For the text-containing cell, return its midpoint in [x, y] coordinate format. 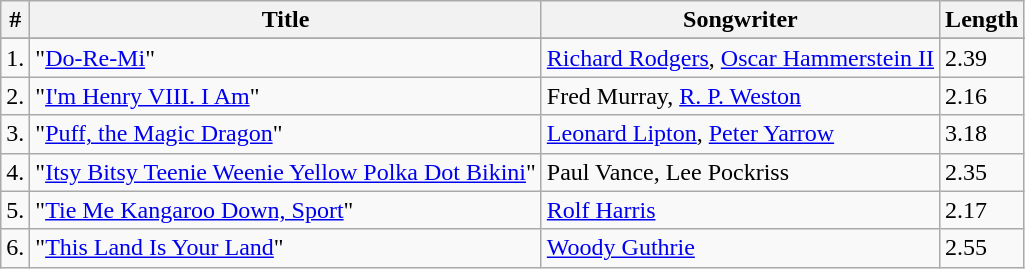
5. [16, 210]
Fred Murray, R. P. Weston [740, 96]
"Puff, the Magic Dragon" [286, 134]
"Tie Me Kangaroo Down, Sport" [286, 210]
2. [16, 96]
"I'm Henry VIII. I Am" [286, 96]
Paul Vance, Lee Pockriss [740, 172]
"Itsy Bitsy Teenie Weenie Yellow Polka Dot Bikini" [286, 172]
Title [286, 20]
2.35 [982, 172]
3. [16, 134]
2.16 [982, 96]
1. [16, 58]
Woody Guthrie [740, 248]
"This Land Is Your Land" [286, 248]
4. [16, 172]
Length [982, 20]
3.18 [982, 134]
Leonard Lipton, Peter Yarrow [740, 134]
Songwriter [740, 20]
2.17 [982, 210]
Richard Rodgers, Oscar Hammerstein II [740, 58]
"Do-Re-Mi" [286, 58]
Rolf Harris [740, 210]
# [16, 20]
2.39 [982, 58]
2.55 [982, 248]
6. [16, 248]
